Provide the [x, y] coordinate of the cell's center where the given text is located.  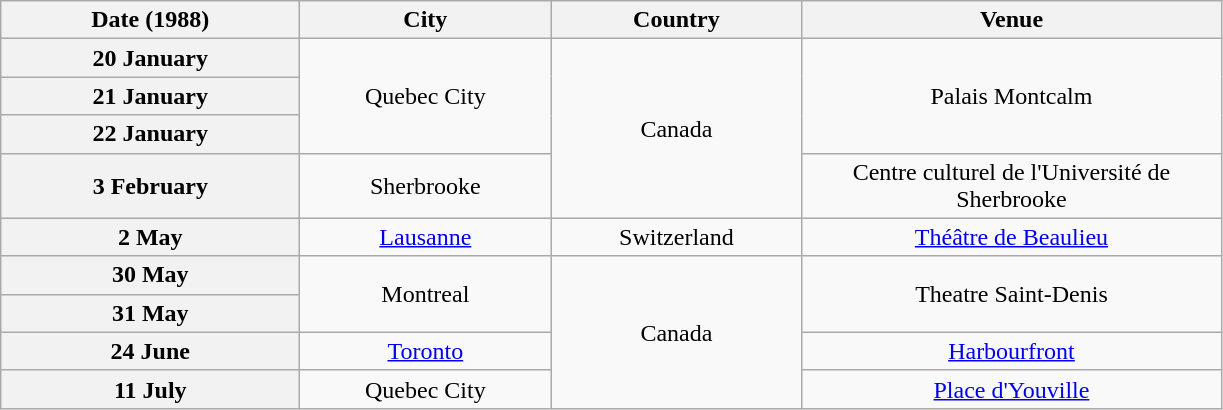
30 May [150, 275]
Switzerland [676, 237]
Lausanne [426, 237]
20 January [150, 58]
Theatre Saint-Denis [1012, 294]
Toronto [426, 351]
22 January [150, 134]
Harbourfront [1012, 351]
3 February [150, 186]
31 May [150, 313]
Date (1988) [150, 20]
City [426, 20]
Centre culturel de l'Université de Sherbrooke [1012, 186]
2 May [150, 237]
11 July [150, 389]
21 January [150, 96]
Sherbrooke [426, 186]
Country [676, 20]
Place d'Youville [1012, 389]
24 June [150, 351]
Théâtre de Beaulieu [1012, 237]
Montreal [426, 294]
Venue [1012, 20]
Palais Montcalm [1012, 96]
